Scan for the cell matching the given text and deliver its (x, y) coordinate at center. 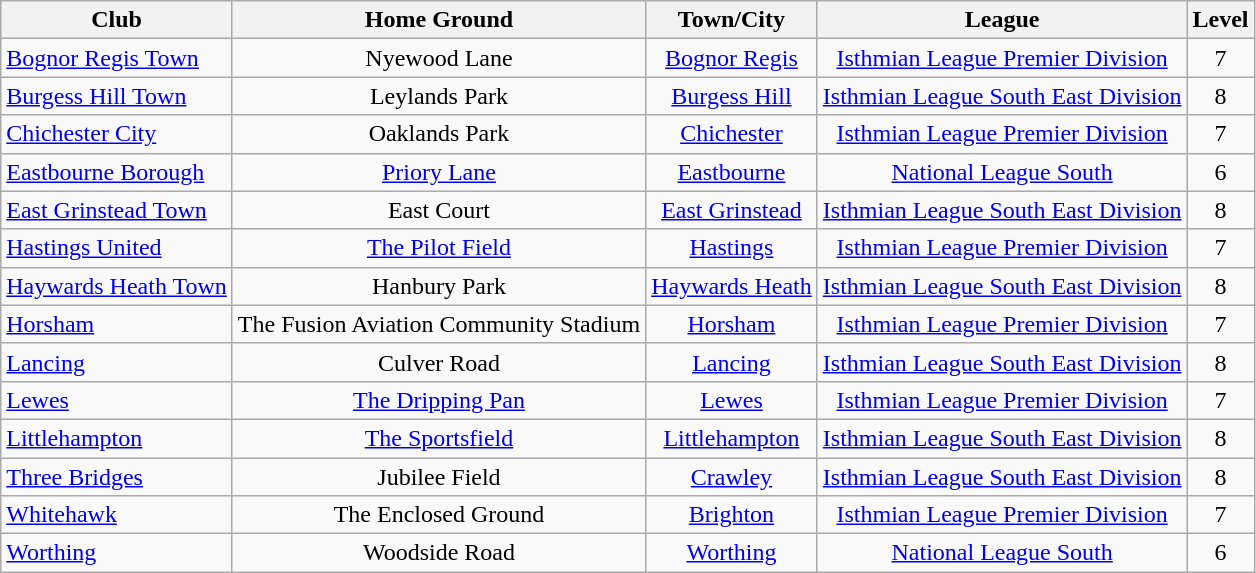
The Enclosed Ground (438, 515)
East Grinstead Town (117, 210)
Haywards Heath (732, 286)
Level (1220, 20)
Woodside Road (438, 553)
Eastbourne (732, 172)
Haywards Heath Town (117, 286)
Jubilee Field (438, 477)
Bognor Regis (732, 58)
Hastings United (117, 248)
The Pilot Field (438, 248)
Leylands Park (438, 96)
Culver Road (438, 362)
Burgess Hill Town (117, 96)
Chichester City (117, 134)
East Grinstead (732, 210)
The Fusion Aviation Community Stadium (438, 324)
Whitehawk (117, 515)
Nyewood Lane (438, 58)
Home Ground (438, 20)
Burgess Hill (732, 96)
Hastings (732, 248)
Town/City (732, 20)
League (1002, 20)
Hanbury Park (438, 286)
Priory Lane (438, 172)
Crawley (732, 477)
East Court (438, 210)
Bognor Regis Town (117, 58)
The Sportsfield (438, 438)
Oaklands Park (438, 134)
Chichester (732, 134)
Brighton (732, 515)
Club (117, 20)
Three Bridges (117, 477)
Eastbourne Borough (117, 172)
The Dripping Pan (438, 400)
